Extract the (X, Y) coordinate from the center of the cell holding the provided text.  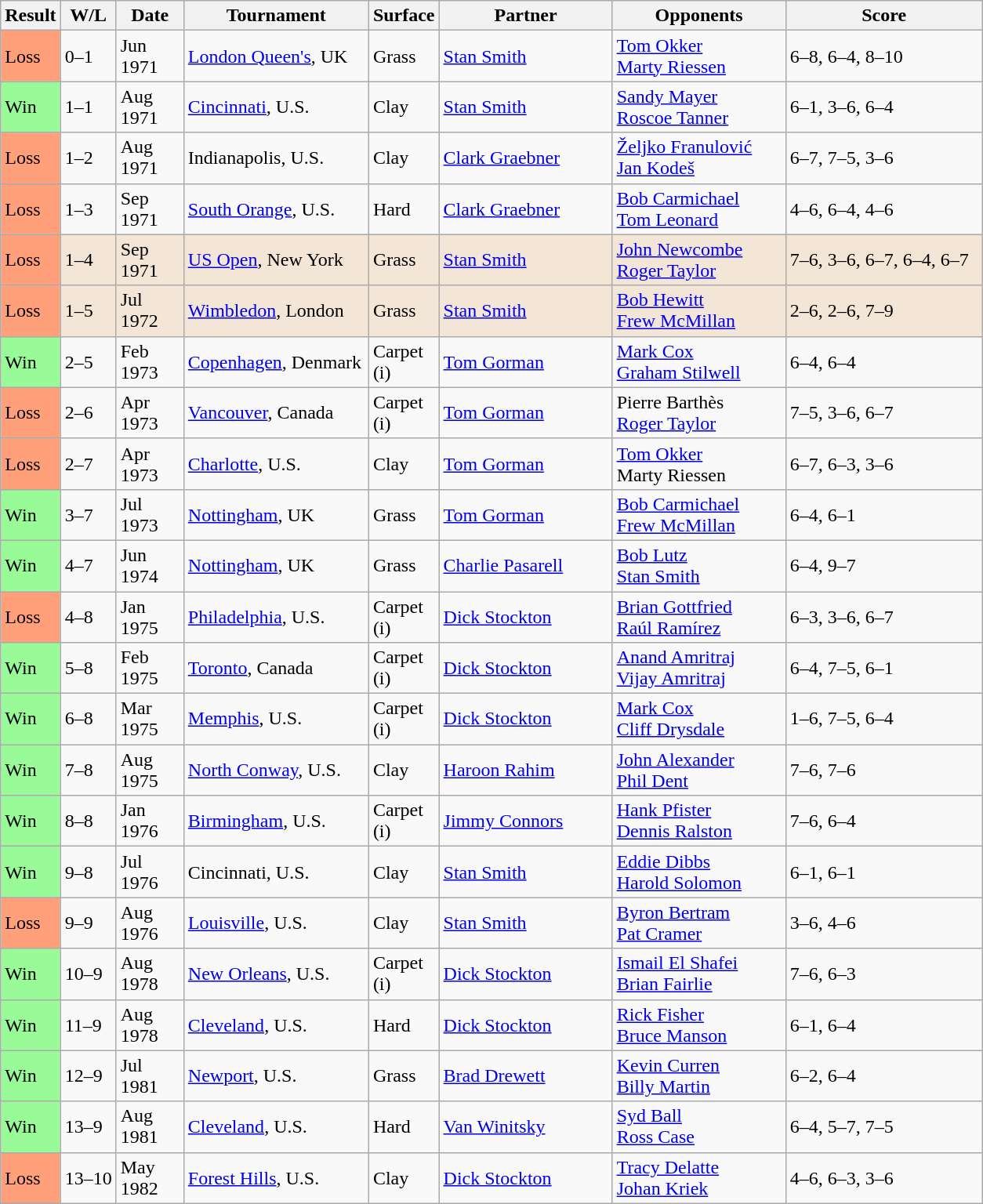
Sandy Mayer Roscoe Tanner (699, 107)
6–7, 6–3, 3–6 (884, 464)
Philadelphia, U.S. (276, 616)
6–4, 7–5, 6–1 (884, 668)
4–7 (88, 566)
W/L (88, 16)
Charlotte, U.S. (276, 464)
1–2 (88, 158)
Bob Carmichael Tom Leonard (699, 209)
6–1, 3–6, 6–4 (884, 107)
Mark Cox Cliff Drysdale (699, 720)
Wimbledon, London (276, 310)
Bob Hewitt Frew McMillan (699, 310)
John Alexander Phil Dent (699, 770)
9–8 (88, 872)
Louisville, U.S. (276, 923)
Mark Cox Graham Stilwell (699, 362)
Jul 1981 (150, 1075)
6–3, 3–6, 6–7 (884, 616)
0–1 (88, 56)
May 1982 (150, 1177)
2–7 (88, 464)
Jul 1976 (150, 872)
US Open, New York (276, 260)
Bob Carmichael Frew McMillan (699, 514)
1–6, 7–5, 6–4 (884, 720)
Tournament (276, 16)
New Orleans, U.S. (276, 974)
Kevin Curren Billy Martin (699, 1075)
Newport, U.S. (276, 1075)
North Conway, U.S. (276, 770)
6–8, 6–4, 8–10 (884, 56)
6–4, 9–7 (884, 566)
Opponents (699, 16)
Jul 1973 (150, 514)
Tracy Delatte Johan Kriek (699, 1177)
Rick Fisher Bruce Manson (699, 1025)
7–6, 3–6, 6–7, 6–4, 6–7 (884, 260)
Aug 1976 (150, 923)
Jan 1975 (150, 616)
Ismail El Shafei Brian Fairlie (699, 974)
3–7 (88, 514)
Aug 1975 (150, 770)
Eddie Dibbs Harold Solomon (699, 872)
6–1, 6–4 (884, 1025)
Jimmy Connors (525, 821)
6–4, 6–4 (884, 362)
8–8 (88, 821)
6–4, 5–7, 7–5 (884, 1127)
Birmingham, U.S. (276, 821)
Result (31, 16)
Memphis, U.S. (276, 720)
1–4 (88, 260)
4–6, 6–3, 3–6 (884, 1177)
1–3 (88, 209)
5–8 (88, 668)
Charlie Pasarell (525, 566)
7–6, 6–3 (884, 974)
Jan 1976 (150, 821)
2–6, 2–6, 7–9 (884, 310)
6–4, 6–1 (884, 514)
7–5, 3–6, 6–7 (884, 412)
Jul 1972 (150, 310)
Aug 1981 (150, 1127)
Anand Amritraj Vijay Amritraj (699, 668)
7–8 (88, 770)
Pierre Barthès Roger Taylor (699, 412)
6–8 (88, 720)
Hank Pfister Dennis Ralston (699, 821)
Feb 1973 (150, 362)
Byron Bertram Pat Cramer (699, 923)
Bob Lutz Stan Smith (699, 566)
6–1, 6–1 (884, 872)
9–9 (88, 923)
Haroon Rahim (525, 770)
10–9 (88, 974)
7–6, 7–6 (884, 770)
1–1 (88, 107)
7–6, 6–4 (884, 821)
6–2, 6–4 (884, 1075)
Surface (404, 16)
13–10 (88, 1177)
1–5 (88, 310)
John Newcombe Roger Taylor (699, 260)
Syd Ball Ross Case (699, 1127)
Vancouver, Canada (276, 412)
Score (884, 16)
Feb 1975 (150, 668)
2–6 (88, 412)
Brad Drewett (525, 1075)
Toronto, Canada (276, 668)
Date (150, 16)
6–7, 7–5, 3–6 (884, 158)
Brian Gottfried Raúl Ramírez (699, 616)
3–6, 4–6 (884, 923)
Željko Franulović Jan Kodeš (699, 158)
Van Winitsky (525, 1127)
Partner (525, 16)
Jun 1971 (150, 56)
London Queen's, UK (276, 56)
South Orange, U.S. (276, 209)
13–9 (88, 1127)
Jun 1974 (150, 566)
4–8 (88, 616)
Forest Hills, U.S. (276, 1177)
Indianapolis, U.S. (276, 158)
4–6, 6–4, 4–6 (884, 209)
Copenhagen, Denmark (276, 362)
Mar 1975 (150, 720)
11–9 (88, 1025)
12–9 (88, 1075)
2–5 (88, 362)
